Return [x, y] of the center of cell containing provided text 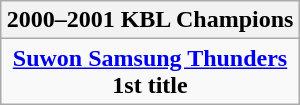
2000–2001 KBL Champions [150, 20]
Suwon Samsung Thunders1st title [150, 72]
